Identify which cell holds the provided text, then report its [x, y] central coordinate. 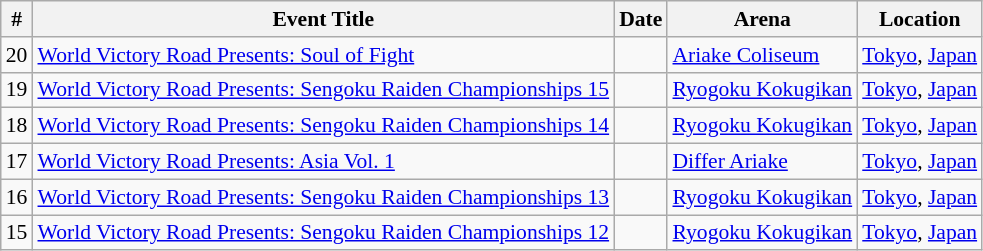
17 [17, 162]
15 [17, 233]
20 [17, 55]
Differ Ariake [762, 162]
Ariake Coliseum [762, 55]
World Victory Road Presents: Sengoku Raiden Championships 15 [323, 90]
Date [640, 19]
16 [17, 197]
Arena [762, 19]
Event Title [323, 19]
World Victory Road Presents: Asia Vol. 1 [323, 162]
19 [17, 90]
Location [920, 19]
18 [17, 126]
World Victory Road Presents: Sengoku Raiden Championships 14 [323, 126]
World Victory Road Presents: Sengoku Raiden Championships 13 [323, 197]
World Victory Road Presents: Sengoku Raiden Championships 12 [323, 233]
World Victory Road Presents: Soul of Fight [323, 55]
# [17, 19]
